Search for the cell housing the specified text and yield its [X, Y] center coordinate. 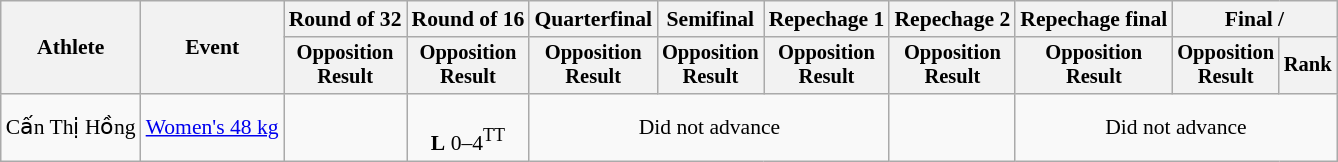
Final / [1254, 19]
Cấn Thị Hồng [71, 128]
L 0–4TT [468, 128]
Semifinal [710, 19]
Event [212, 48]
Athlete [71, 48]
Round of 32 [346, 19]
Repechage 2 [952, 19]
Repechage 1 [827, 19]
Women's 48 kg [212, 128]
Round of 16 [468, 19]
Quarterfinal [593, 19]
Repechage final [1094, 19]
Rank [1308, 66]
